Pinpoint the cell where the given text exists, returning its (x, y) midpoint coordinate. 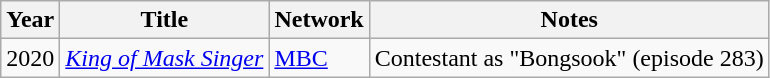
Notes (569, 20)
Title (164, 20)
2020 (30, 58)
MBC (319, 58)
Network (319, 20)
Year (30, 20)
Contestant as "Bongsook" (episode 283) (569, 58)
King of Mask Singer (164, 58)
